Scan for the cell matching the given text and deliver its (x, y) coordinate at center. 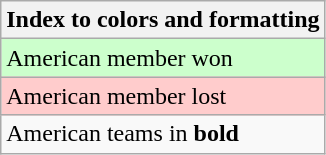
Index to colors and formatting (163, 20)
American teams in bold (163, 134)
American member won (163, 58)
American member lost (163, 96)
